Locate the cell with the specified text and output its [X, Y] center coordinate. 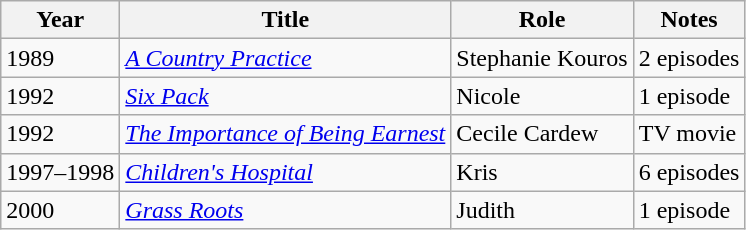
TV movie [689, 134]
Title [286, 20]
Six Pack [286, 96]
Role [542, 20]
Grass Roots [286, 210]
2000 [60, 210]
Cecile Cardew [542, 134]
1989 [60, 58]
Judith [542, 210]
Stephanie Kouros [542, 58]
Nicole [542, 96]
Children's Hospital [286, 172]
6 episodes [689, 172]
Notes [689, 20]
The Importance of Being Earnest [286, 134]
1997–1998 [60, 172]
A Country Practice [286, 58]
Year [60, 20]
2 episodes [689, 58]
Kris [542, 172]
